Scan for the cell matching the given text and deliver its [x, y] coordinate at center. 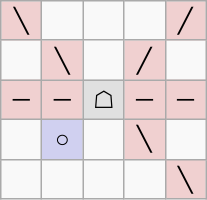
○ [62, 139]
☖ [104, 100]
